For the text-containing cell, return its midpoint in [X, Y] coordinate format. 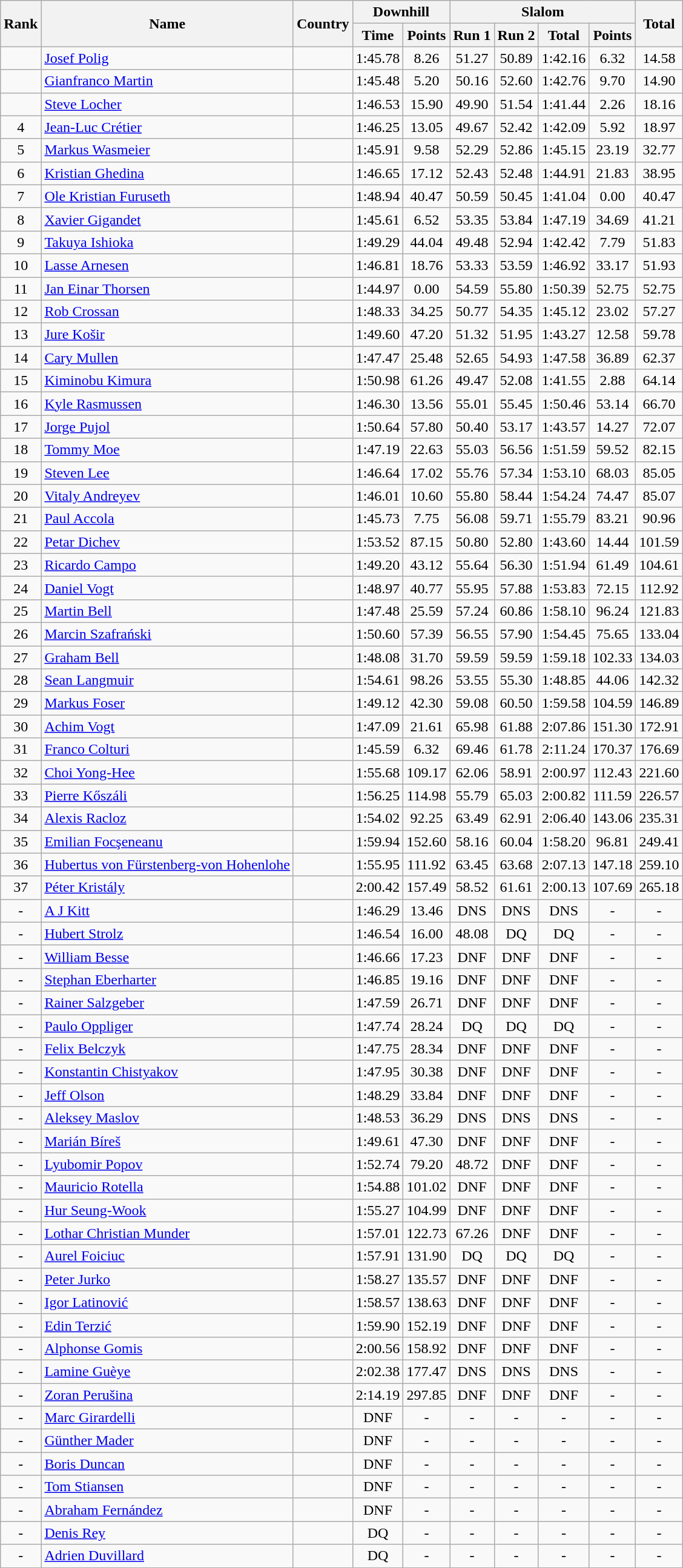
25.48 [426, 358]
1:46.81 [378, 265]
14 [21, 358]
1:58.27 [378, 1279]
Marc Girardelli [167, 1418]
1:49.29 [378, 242]
61.26 [426, 381]
21.61 [426, 726]
5 [21, 150]
226.57 [659, 796]
13 [21, 335]
34.25 [426, 312]
52.42 [516, 127]
54.93 [516, 358]
50.40 [472, 427]
A J Kitt [167, 911]
Péter Kristály [167, 888]
96.24 [613, 611]
47.30 [426, 1141]
59.78 [659, 335]
52.65 [472, 358]
52.29 [472, 150]
36.89 [613, 358]
Hur Seung-Wook [167, 1210]
1:47.95 [378, 1072]
Takuya Ishioka [167, 242]
66.70 [659, 404]
13.46 [426, 911]
72.07 [659, 427]
25.59 [426, 611]
Steven Lee [167, 473]
1:42.42 [564, 242]
121.83 [659, 611]
Hubert Strolz [167, 934]
Josef Polig [167, 58]
235.31 [659, 819]
2.26 [613, 104]
53.59 [516, 265]
2:00.97 [564, 772]
104.61 [659, 565]
170.37 [613, 749]
Edin Terzić [167, 1325]
23.02 [613, 312]
26.71 [426, 1003]
49.47 [472, 381]
14.44 [613, 542]
59.52 [613, 450]
122.73 [426, 1233]
5.20 [426, 81]
1:47.48 [378, 611]
31.70 [426, 657]
51.93 [659, 265]
5.92 [613, 127]
55.95 [472, 588]
22 [21, 542]
135.57 [426, 1279]
1:47.09 [378, 726]
142.32 [659, 680]
52.43 [472, 173]
1:48.53 [378, 1118]
51.32 [472, 335]
50.89 [516, 58]
133.04 [659, 634]
Alexis Racloz [167, 819]
9.70 [613, 81]
Vitaly Andreyev [167, 496]
18.76 [426, 265]
Lyubomir Popov [167, 1164]
Konstantin Chistyakov [167, 1072]
51.27 [472, 58]
58.16 [472, 842]
1:50.60 [378, 634]
109.17 [426, 772]
1:49.60 [378, 335]
61.88 [516, 726]
1:45.91 [378, 150]
102.33 [613, 657]
75.65 [613, 634]
Sean Langmuir [167, 680]
1:54.45 [564, 634]
172.91 [659, 726]
6 [21, 173]
William Besse [167, 957]
Steve Locher [167, 104]
Jorge Pujol [167, 427]
Marcin Szafrański [167, 634]
152.19 [426, 1325]
1:50.98 [378, 381]
Franco Colturi [167, 749]
1:50.39 [564, 289]
10.60 [426, 496]
17 [21, 427]
Jan Einar Thorsen [167, 289]
48.08 [472, 934]
1:46.64 [378, 473]
Jean-Luc Crétier [167, 127]
Günther Mader [167, 1441]
1:53.83 [564, 588]
38.95 [659, 173]
1:48.29 [378, 1095]
55.03 [472, 450]
Achim Vogt [167, 726]
20 [21, 496]
17.23 [426, 957]
36 [21, 865]
1:46.25 [378, 127]
1:46.29 [378, 911]
19 [21, 473]
1:46.65 [378, 173]
14.90 [659, 81]
1:54.02 [378, 819]
1:59.18 [564, 657]
49.67 [472, 127]
9 [21, 242]
Aurel Foiciuc [167, 1256]
7.79 [613, 242]
Graham Bell [167, 657]
21.83 [613, 173]
14.27 [613, 427]
1:57.91 [378, 1256]
12.58 [613, 335]
50.45 [516, 196]
55.79 [472, 796]
Marián Bíreš [167, 1141]
Stephan Eberharter [167, 980]
101.02 [426, 1187]
18.97 [659, 127]
1:47.47 [378, 358]
2.88 [613, 381]
138.63 [426, 1302]
28.34 [426, 1049]
Zoran Perušina [167, 1394]
Rob Crossan [167, 312]
1:48.94 [378, 196]
Lasse Arnesen [167, 265]
147.18 [613, 865]
52.48 [516, 173]
Tom Stiansen [167, 1487]
Markus Wasmeier [167, 150]
Name [167, 24]
51.54 [516, 104]
107.69 [613, 888]
17.12 [426, 173]
60.50 [516, 703]
55.76 [472, 473]
Kyle Rasmussen [167, 404]
55.01 [472, 404]
57.90 [516, 634]
1:46.66 [378, 957]
44.04 [426, 242]
11 [21, 289]
43.12 [426, 565]
64.14 [659, 381]
68.03 [613, 473]
1:55.27 [378, 1210]
1:55.95 [378, 865]
Ricardo Campo [167, 565]
1:46.30 [378, 404]
34 [21, 819]
111.59 [613, 796]
1:42.09 [564, 127]
50.59 [472, 196]
96.81 [613, 842]
Emilian Focşeneanu [167, 842]
50.80 [472, 542]
Ole Kristian Furuseth [167, 196]
1:46.54 [378, 934]
63.49 [472, 819]
143.06 [613, 819]
Lamine Guèye [167, 1371]
51.83 [659, 242]
48.72 [472, 1164]
1:59.58 [564, 703]
1:41.55 [564, 381]
60.04 [516, 842]
51.95 [516, 335]
13.05 [426, 127]
69.46 [472, 749]
8 [21, 219]
Denis Rey [167, 1533]
26 [21, 634]
47.20 [426, 335]
53.14 [613, 404]
2:14.19 [378, 1394]
8.26 [426, 58]
49.48 [472, 242]
28 [21, 680]
Pierre Kőszáli [167, 796]
2:00.82 [564, 796]
14.58 [659, 58]
59.71 [516, 519]
2:11.24 [564, 749]
259.10 [659, 865]
Mauricio Rotella [167, 1187]
Paulo Oppliger [167, 1026]
151.30 [613, 726]
249.41 [659, 842]
29 [21, 703]
1:45.15 [564, 150]
52.80 [516, 542]
53.84 [516, 219]
61.49 [613, 565]
15 [21, 381]
Aleksey Maslov [167, 1118]
1:46.53 [378, 104]
146.89 [659, 703]
1:49.12 [378, 703]
1:43.57 [564, 427]
55.64 [472, 565]
1:54.61 [378, 680]
1:58.20 [564, 842]
1:58.57 [378, 1302]
65.98 [472, 726]
1:47.59 [378, 1003]
Downhill [401, 12]
Cary Mullen [167, 358]
Choi Yong-Hee [167, 772]
62.91 [516, 819]
1:48.08 [378, 657]
61.61 [516, 888]
25 [21, 611]
58.91 [516, 772]
23 [21, 565]
1:49.61 [378, 1141]
17.02 [426, 473]
30.38 [426, 1072]
Paul Accola [167, 519]
79.20 [426, 1164]
56.08 [472, 519]
2:06.40 [564, 819]
56.56 [516, 450]
104.59 [613, 703]
1:46.01 [378, 496]
Hubertus von Fürstenberg-von Hohenlohe [167, 865]
21 [21, 519]
112.92 [659, 588]
58.52 [472, 888]
37 [21, 888]
57.80 [426, 427]
Xavier Gigandet [167, 219]
2:07.13 [564, 865]
63.45 [472, 865]
Abraham Fernández [167, 1510]
1:47.75 [378, 1049]
1:46.85 [378, 980]
72.15 [613, 588]
62.06 [472, 772]
Felix Belczyk [167, 1049]
Rank [21, 24]
297.85 [426, 1394]
157.49 [426, 888]
221.60 [659, 772]
112.43 [613, 772]
1:47.74 [378, 1026]
Peter Jurko [167, 1279]
Kiminobu Kimura [167, 381]
44.06 [613, 680]
87.15 [426, 542]
1:42.76 [564, 81]
1:53.52 [378, 542]
1:58.10 [564, 611]
Jure Košir [167, 335]
7.75 [426, 519]
1:48.97 [378, 588]
2:00.42 [378, 888]
85.05 [659, 473]
Tommy Moe [167, 450]
1:43.27 [564, 335]
55.45 [516, 404]
65.03 [516, 796]
52.08 [516, 381]
1:44.97 [378, 289]
131.90 [426, 1256]
6.52 [426, 219]
1:55.79 [564, 519]
57.34 [516, 473]
10 [21, 265]
1:57.01 [378, 1233]
62.37 [659, 358]
134.03 [659, 657]
57.88 [516, 588]
32 [21, 772]
49.90 [472, 104]
265.18 [659, 888]
1:42.16 [564, 58]
52.94 [516, 242]
24 [21, 588]
1:45.73 [378, 519]
101.59 [659, 542]
1:45.78 [378, 58]
59.08 [472, 703]
19.16 [426, 980]
Time [378, 35]
83.21 [613, 519]
152.60 [426, 842]
1:41.04 [564, 196]
1:50.46 [564, 404]
1:45.59 [378, 749]
33.17 [613, 265]
27 [21, 657]
Run 1 [472, 35]
15.90 [426, 104]
1:45.61 [378, 219]
1:55.68 [378, 772]
Kristian Ghedina [167, 173]
1:56.25 [378, 796]
57.27 [659, 312]
2:07.86 [564, 726]
Rainer Salzgeber [167, 1003]
1:46.92 [564, 265]
Country [323, 24]
57.39 [426, 634]
33.84 [426, 1095]
50.77 [472, 312]
1:48.33 [378, 312]
1:54.24 [564, 496]
1:59.90 [378, 1325]
23.19 [613, 150]
1:54.88 [378, 1187]
85.07 [659, 496]
18.16 [659, 104]
58.44 [516, 496]
1:48.85 [564, 680]
114.98 [426, 796]
1:53.10 [564, 473]
1:59.94 [378, 842]
2:02.38 [378, 1371]
Daniel Vogt [167, 588]
Run 2 [516, 35]
1:43.60 [564, 542]
12 [21, 312]
92.25 [426, 819]
18 [21, 450]
1:52.74 [378, 1164]
53.55 [472, 680]
52.60 [516, 81]
Martin Bell [167, 611]
Igor Latinović [167, 1302]
1:45.12 [564, 312]
158.92 [426, 1348]
2:00.56 [378, 1348]
36.29 [426, 1118]
2:00.13 [564, 888]
35 [21, 842]
Markus Foser [167, 703]
63.68 [516, 865]
1:49.20 [378, 565]
7 [21, 196]
54.59 [472, 289]
41.21 [659, 219]
90.96 [659, 519]
52.86 [516, 150]
54.35 [516, 312]
1:41.44 [564, 104]
53.35 [472, 219]
Lothar Christian Munder [167, 1233]
111.92 [426, 865]
28.24 [426, 1026]
104.99 [426, 1210]
57.24 [472, 611]
Gianfranco Martin [167, 81]
Jeff Olson [167, 1095]
32.77 [659, 150]
60.86 [516, 611]
16.00 [426, 934]
74.47 [613, 496]
55.30 [516, 680]
Boris Duncan [167, 1464]
56.55 [472, 634]
4 [21, 127]
42.30 [426, 703]
Adrien Duvillard [167, 1556]
33 [21, 796]
1:44.91 [564, 173]
53.17 [516, 427]
1:45.48 [378, 81]
61.78 [516, 749]
56.30 [516, 565]
53.33 [472, 265]
31 [21, 749]
82.15 [659, 450]
1:51.94 [564, 565]
177.47 [426, 1371]
1:50.64 [378, 427]
34.69 [613, 219]
9.58 [426, 150]
40.77 [426, 588]
13.56 [426, 404]
16 [21, 404]
22.63 [426, 450]
30 [21, 726]
Slalom [543, 12]
1:51.59 [564, 450]
50.16 [472, 81]
176.69 [659, 749]
1:47.58 [564, 358]
Petar Dichev [167, 542]
98.26 [426, 680]
67.26 [472, 1233]
Alphonse Gomis [167, 1348]
